From the cell containing the given text, extract its center point as (X, Y) coordinate. 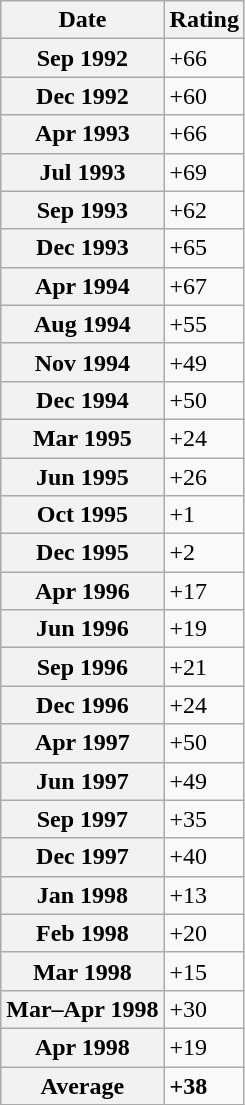
Dec 1995 (82, 553)
Dec 1996 (82, 705)
Average (82, 1085)
+65 (204, 248)
Sep 1993 (82, 210)
Dec 1992 (82, 96)
Jun 1996 (82, 629)
+67 (204, 286)
+20 (204, 933)
Apr 1996 (82, 591)
+2 (204, 553)
Apr 1998 (82, 1047)
Mar 1998 (82, 971)
Jul 1993 (82, 172)
+38 (204, 1085)
Date (82, 20)
Nov 1994 (82, 362)
Sep 1997 (82, 819)
Rating (204, 20)
+15 (204, 971)
+13 (204, 895)
Oct 1995 (82, 515)
Dec 1997 (82, 857)
Jun 1997 (82, 781)
+40 (204, 857)
Mar–Apr 1998 (82, 1009)
Apr 1994 (82, 286)
Apr 1997 (82, 743)
Sep 1992 (82, 58)
Aug 1994 (82, 324)
+30 (204, 1009)
+60 (204, 96)
+35 (204, 819)
Jan 1998 (82, 895)
+62 (204, 210)
+69 (204, 172)
Dec 1993 (82, 248)
Feb 1998 (82, 933)
+26 (204, 477)
Sep 1996 (82, 667)
Dec 1994 (82, 400)
+1 (204, 515)
+55 (204, 324)
Apr 1993 (82, 134)
+17 (204, 591)
Mar 1995 (82, 438)
+21 (204, 667)
Jun 1995 (82, 477)
